Extract the (x, y) coordinate from the center of the cell holding the provided text.  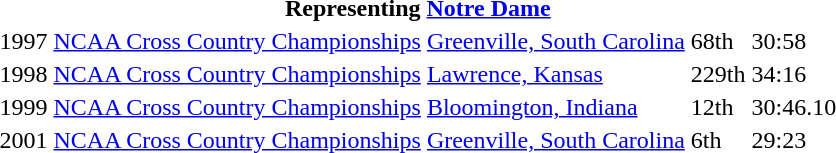
Greenville, South Carolina (556, 41)
Lawrence, Kansas (556, 74)
229th (718, 74)
12th (718, 107)
Bloomington, Indiana (556, 107)
68th (718, 41)
